Determine the [X, Y] coordinate at the center of the cell enclosing the given text.  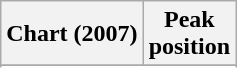
Chart (2007) [72, 34]
Peak position [189, 34]
